Locate the cell with the specified text and output its [X, Y] center coordinate. 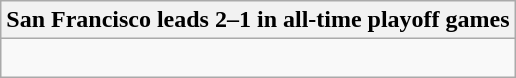
San Francisco leads 2–1 in all-time playoff games [258, 20]
